For the text-containing cell, return its midpoint in (x, y) coordinate format. 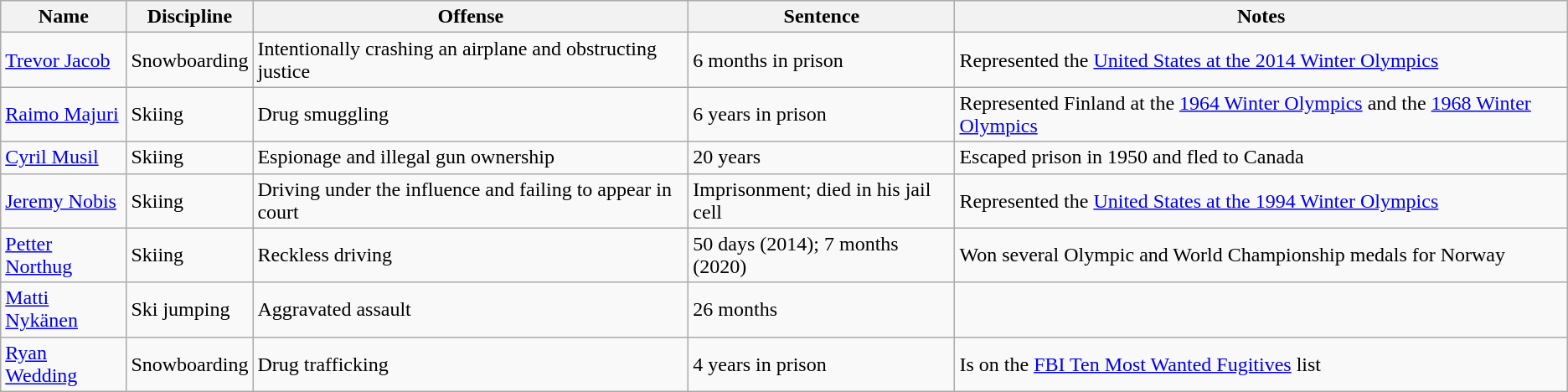
Espionage and illegal gun ownership (471, 157)
Matti Nykänen (64, 310)
Represented Finland at the 1964 Winter Olympics and the 1968 Winter Olympics (1261, 114)
Represented the United States at the 2014 Winter Olympics (1261, 60)
Jeremy Nobis (64, 201)
Intentionally crashing an airplane and obstructing justice (471, 60)
Notes (1261, 17)
Imprisonment; died in his jail cell (822, 201)
Is on the FBI Ten Most Wanted Fugitives list (1261, 364)
Escaped prison in 1950 and fled to Canada (1261, 157)
Drug trafficking (471, 364)
Ryan Wedding (64, 364)
20 years (822, 157)
Offense (471, 17)
6 months in prison (822, 60)
Discipline (189, 17)
Ski jumping (189, 310)
Represented the United States at the 1994 Winter Olympics (1261, 201)
Driving under the influence and failing to appear in court (471, 201)
6 years in prison (822, 114)
Cyril Musil (64, 157)
4 years in prison (822, 364)
Raimo Majuri (64, 114)
Sentence (822, 17)
Drug smuggling (471, 114)
50 days (2014); 7 months (2020) (822, 255)
Reckless driving (471, 255)
26 months (822, 310)
Aggravated assault (471, 310)
Name (64, 17)
Trevor Jacob (64, 60)
Petter Northug (64, 255)
Won several Olympic and World Championship medals for Norway (1261, 255)
